Provide the (x, y) coordinate of the cell's center where the given text is located.  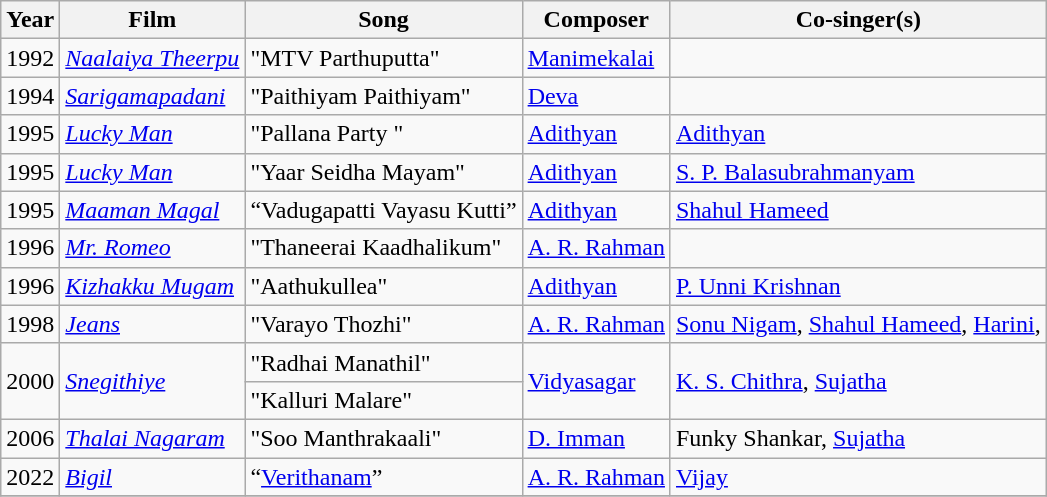
Sonu Nigam, Shahul Hameed, Harini, (858, 324)
Kizhakku Mugam (152, 286)
2000 (30, 381)
"Paithiyam Paithiyam" (384, 96)
"Varayo Thozhi" (384, 324)
Film (152, 20)
"MTV Parthuputta" (384, 58)
Vijay (858, 477)
"Yaar Seidha Mayam" (384, 172)
Deva (596, 96)
1998 (30, 324)
"Radhai Manathil" (384, 362)
Song (384, 20)
"Thaneerai Kaadhalikum" (384, 248)
Funky Shankar, Sujatha (858, 438)
Year (30, 20)
S. P. Balasubrahmanyam (858, 172)
2006 (30, 438)
1994 (30, 96)
"Kalluri Malare" (384, 400)
Sarigamapadani (152, 96)
Shahul Hameed (858, 210)
Jeans (152, 324)
Thalai Nagaram (152, 438)
“Verithanam” (384, 477)
Co-singer(s) (858, 20)
“Vadugapatti Vayasu Kutti” (384, 210)
P. Unni Krishnan (858, 286)
Naalaiya Theerpu (152, 58)
Maaman Magal (152, 210)
2022 (30, 477)
"Soo Manthrakaali" (384, 438)
Snegithiye (152, 381)
K. S. Chithra, Sujatha (858, 381)
"Aathukullea" (384, 286)
Manimekalai (596, 58)
Composer (596, 20)
Bigil (152, 477)
"Pallana Party " (384, 134)
1992 (30, 58)
D. Imman (596, 438)
Mr. Romeo (152, 248)
Vidyasagar (596, 381)
